Identify which cell holds the provided text, then report its [X, Y] central coordinate. 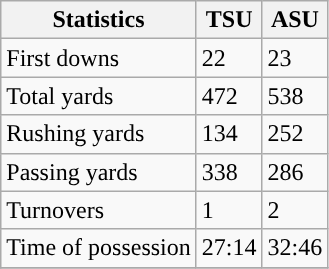
32:46 [295, 248]
338 [229, 172]
22 [229, 58]
Turnovers [99, 210]
23 [295, 58]
27:14 [229, 248]
Statistics [99, 20]
538 [295, 96]
ASU [295, 20]
First downs [99, 58]
Passing yards [99, 172]
1 [229, 210]
252 [295, 134]
134 [229, 134]
Total yards [99, 96]
472 [229, 96]
286 [295, 172]
Time of possession [99, 248]
Rushing yards [99, 134]
TSU [229, 20]
2 [295, 210]
